Pinpoint the cell where the given text exists, returning its (X, Y) midpoint coordinate. 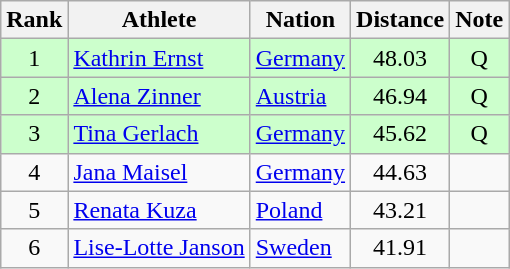
Lise-Lotte Janson (159, 248)
45.62 (400, 134)
Rank (34, 20)
Athlete (159, 20)
5 (34, 210)
2 (34, 96)
Alena Zinner (159, 96)
Austria (300, 96)
Jana Maisel (159, 172)
Kathrin Ernst (159, 58)
Sweden (300, 248)
43.21 (400, 210)
4 (34, 172)
Nation (300, 20)
Renata Kuza (159, 210)
48.03 (400, 58)
Distance (400, 20)
46.94 (400, 96)
Poland (300, 210)
41.91 (400, 248)
Tina Gerlach (159, 134)
1 (34, 58)
3 (34, 134)
Note (480, 20)
44.63 (400, 172)
6 (34, 248)
